Detect which cell encompasses the target text, then output its [x, y] center coordinate. 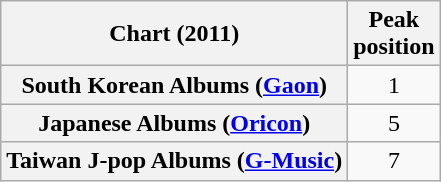
Peakposition [394, 34]
Chart (2011) [174, 34]
7 [394, 161]
Japanese Albums (Oricon) [174, 123]
South Korean Albums (Gaon) [174, 85]
1 [394, 85]
5 [394, 123]
Taiwan J-pop Albums (G-Music) [174, 161]
